Determine the [X, Y] coordinate at the center of the cell enclosing the given text.  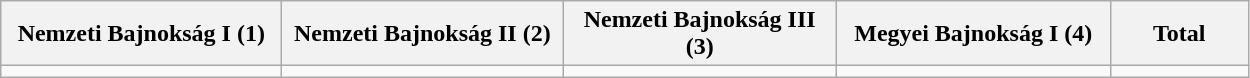
Nemzeti Bajnokság III (3) [700, 34]
Megyei Bajnokság I (4) [973, 34]
Nemzeti Bajnokság I (1) [142, 34]
Nemzeti Bajnokság II (2) [422, 34]
Total [1180, 34]
